Return [X, Y] of the center of cell containing provided text 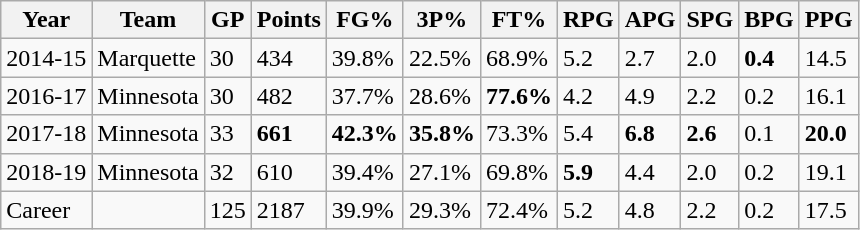
4.2 [589, 96]
FG% [364, 20]
42.3% [364, 134]
14.5 [828, 58]
39.8% [364, 58]
17.5 [828, 210]
37.7% [364, 96]
3P% [442, 20]
5.4 [589, 134]
434 [288, 58]
29.3% [442, 210]
661 [288, 134]
2014-15 [46, 58]
6.8 [650, 134]
73.3% [518, 134]
0.1 [769, 134]
2.7 [650, 58]
Points [288, 20]
33 [228, 134]
2.6 [710, 134]
4.8 [650, 210]
Team [148, 20]
22.5% [442, 58]
Year [46, 20]
0.4 [769, 58]
20.0 [828, 134]
Marquette [148, 58]
SPG [710, 20]
2187 [288, 210]
32 [228, 172]
68.9% [518, 58]
69.8% [518, 172]
GP [228, 20]
125 [228, 210]
PPG [828, 20]
2016-17 [46, 96]
39.9% [364, 210]
FT% [518, 20]
4.4 [650, 172]
16.1 [828, 96]
5.9 [589, 172]
19.1 [828, 172]
72.4% [518, 210]
Career [46, 210]
77.6% [518, 96]
39.4% [364, 172]
28.6% [442, 96]
BPG [769, 20]
482 [288, 96]
2018-19 [46, 172]
RPG [589, 20]
APG [650, 20]
610 [288, 172]
27.1% [442, 172]
2017-18 [46, 134]
4.9 [650, 96]
35.8% [442, 134]
